Determine the [X, Y] coordinate at the center of the cell enclosing the given text.  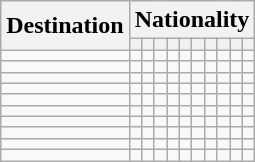
Nationality [192, 20]
Destination [65, 26]
